Provide the (x, y) coordinate of the cell's center where the given text is located.  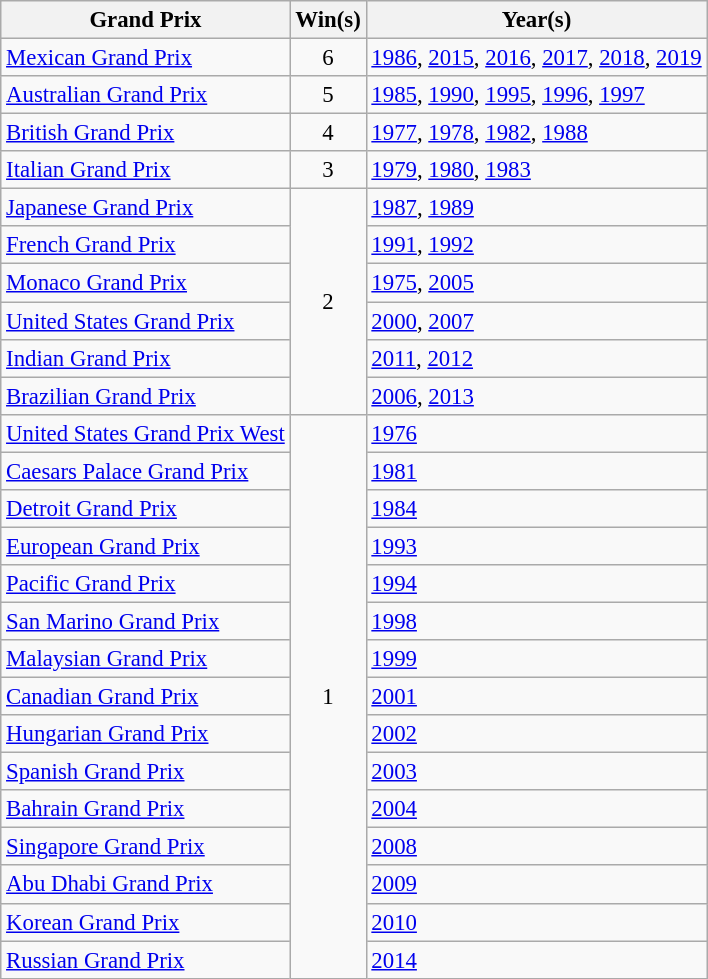
1987, 1989 (536, 208)
3 (328, 170)
1977, 1978, 1982, 1988 (536, 133)
2008 (536, 847)
1999 (536, 659)
United States Grand Prix (146, 321)
Hungarian Grand Prix (146, 734)
1976 (536, 433)
Mexican Grand Prix (146, 58)
1994 (536, 584)
1975, 2005 (536, 283)
Canadian Grand Prix (146, 697)
2009 (536, 885)
Year(s) (536, 20)
Pacific Grand Prix (146, 584)
Russian Grand Prix (146, 960)
Monaco Grand Prix (146, 283)
European Grand Prix (146, 546)
San Marino Grand Prix (146, 621)
Malaysian Grand Prix (146, 659)
2004 (536, 809)
Italian Grand Prix (146, 170)
Japanese Grand Prix (146, 208)
Singapore Grand Prix (146, 847)
5 (328, 95)
Brazilian Grand Prix (146, 396)
British Grand Prix (146, 133)
2003 (536, 772)
4 (328, 133)
Australian Grand Prix (146, 95)
Indian Grand Prix (146, 358)
2010 (536, 922)
1985, 1990, 1995, 1996, 1997 (536, 95)
Win(s) (328, 20)
1984 (536, 509)
1993 (536, 546)
Spanish Grand Prix (146, 772)
2002 (536, 734)
Bahrain Grand Prix (146, 809)
1 (328, 696)
French Grand Prix (146, 245)
Grand Prix (146, 20)
2001 (536, 697)
1991, 1992 (536, 245)
2014 (536, 960)
Detroit Grand Prix (146, 509)
Abu Dhabi Grand Prix (146, 885)
Korean Grand Prix (146, 922)
2006, 2013 (536, 396)
1986, 2015, 2016, 2017, 2018, 2019 (536, 58)
2000, 2007 (536, 321)
6 (328, 58)
2011, 2012 (536, 358)
1998 (536, 621)
2 (328, 302)
1981 (536, 471)
Caesars Palace Grand Prix (146, 471)
United States Grand Prix West (146, 433)
1979, 1980, 1983 (536, 170)
